Identify which cell holds the provided text, then report its [x, y] central coordinate. 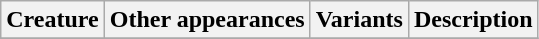
Creature [52, 20]
Variants [359, 20]
Other appearances [207, 20]
Description [473, 20]
